Find where the given text appears and provide that cell's center as [X, Y] coordinate. 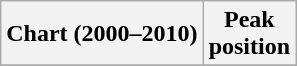
Chart (2000–2010) [102, 34]
Peakposition [249, 34]
